Determine the (X, Y) coordinate at the center of the cell enclosing the given text.  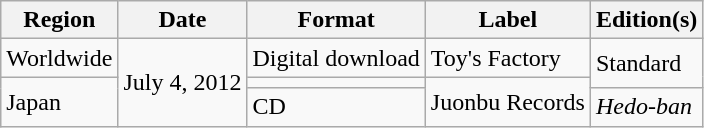
Date (182, 20)
Region (60, 20)
Standard (646, 64)
Digital download (336, 58)
Worldwide (60, 58)
Edition(s) (646, 20)
Toy's Factory (508, 58)
Japan (60, 102)
Hedo-ban (646, 107)
Label (508, 20)
July 4, 2012 (182, 82)
Juonbu Records (508, 102)
Format (336, 20)
CD (336, 107)
